For the text-containing cell, return its midpoint in [x, y] coordinate format. 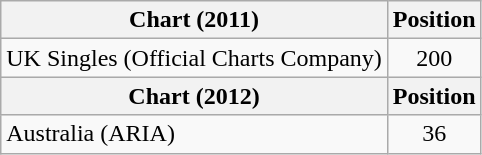
Australia (ARIA) [194, 134]
Chart (2011) [194, 20]
Chart (2012) [194, 96]
200 [434, 58]
UK Singles (Official Charts Company) [194, 58]
36 [434, 134]
